Output the (X, Y) coordinate of the center of the cell containing the given text.  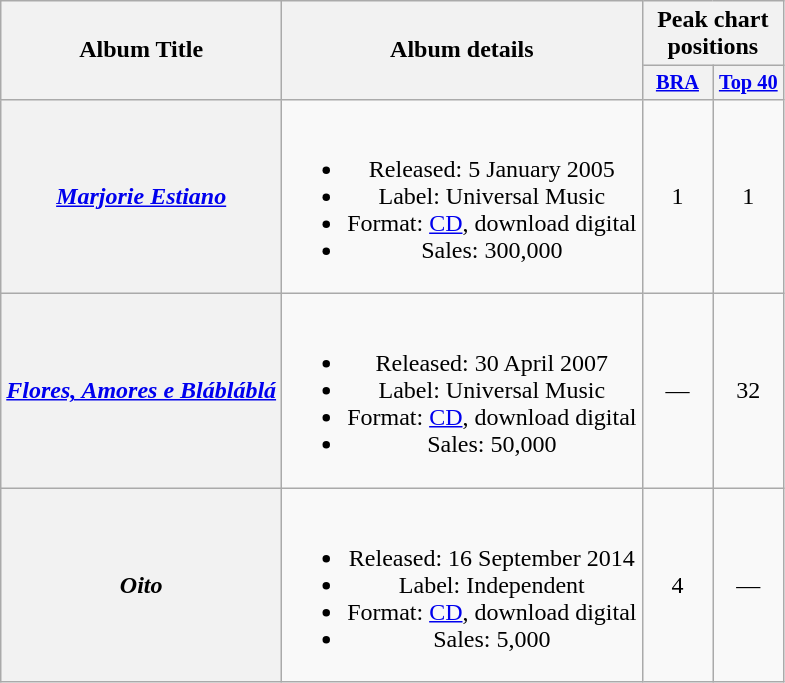
Oito (142, 585)
Album details (462, 50)
Released: 16 September 2014Label: IndependentFormat: CD, download digitalSales: 5,000 (462, 585)
Released: 5 January 2005Label: Universal MusicFormat: CD, download digitalSales: 300,000 (462, 196)
Top 40 (748, 83)
4 (678, 585)
Marjorie Estiano (142, 196)
Album Title (142, 50)
Flores, Amores e Blábláblá (142, 391)
BRA (678, 83)
Released: 30 April 2007Label: Universal MusicFormat: CD, download digitalSales: 50,000 (462, 391)
Peak chart positions (713, 34)
32 (748, 391)
